Provide the [x, y] coordinate of the cell's center where the given text is located.  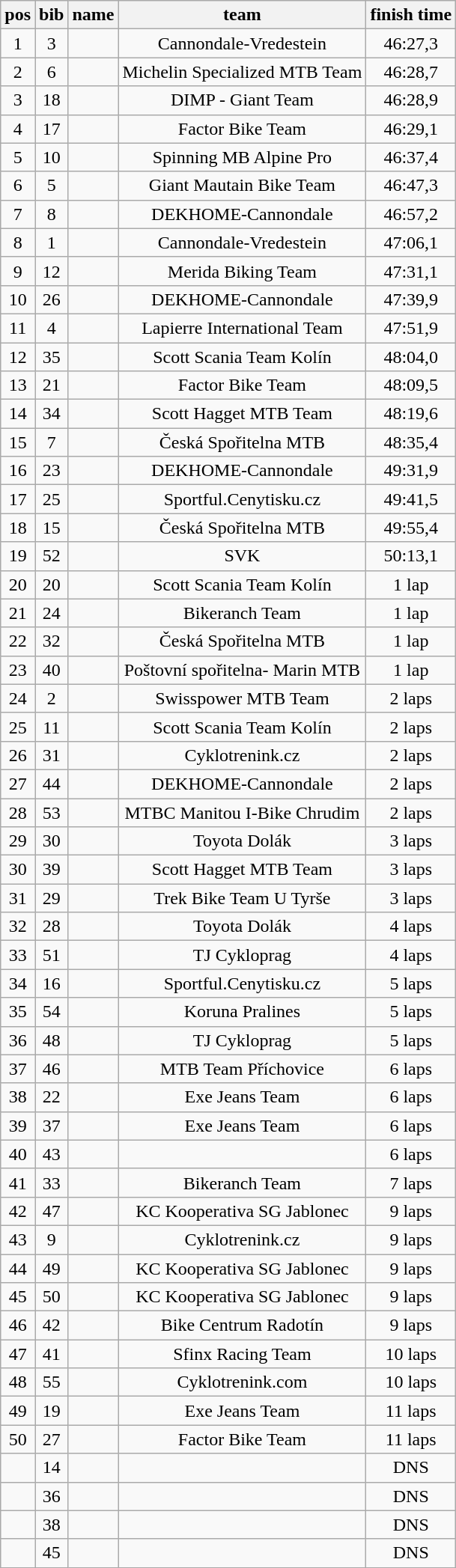
Giant Mautain Bike Team [243, 186]
48:04,0 [411, 357]
47:06,1 [411, 242]
name [93, 15]
7 laps [411, 1183]
Spinning MB Alpine Pro [243, 157]
SVK [243, 556]
pos [18, 15]
Swisspower MTB Team [243, 698]
13 [18, 385]
MTBC Manitou I-Bike Chrudim [243, 812]
47:31,1 [411, 271]
Lapierre International Team [243, 328]
46:37,4 [411, 157]
Poštovní spořitelna- Marin MTB [243, 670]
Merida Biking Team [243, 271]
46:47,3 [411, 186]
MTB Team Příchovice [243, 1069]
finish time [411, 15]
48:35,4 [411, 442]
49:55,4 [411, 528]
50:13,1 [411, 556]
bib [51, 15]
48:19,6 [411, 414]
Trek Bike Team U Tyrše [243, 898]
Koruna Pralines [243, 1012]
46:27,3 [411, 43]
51 [51, 955]
Cyklotrenink.com [243, 1382]
47:39,9 [411, 299]
55 [51, 1382]
46:29,1 [411, 129]
Bike Centrum Radotín [243, 1326]
team [243, 15]
47:51,9 [411, 328]
46:28,7 [411, 72]
54 [51, 1012]
49:31,9 [411, 471]
DIMP - Giant Team [243, 100]
53 [51, 812]
52 [51, 556]
49:41,5 [411, 499]
48:09,5 [411, 385]
Michelin Specialized MTB Team [243, 72]
46:57,2 [411, 214]
Sfinx Racing Team [243, 1354]
46:28,9 [411, 100]
